Provide the [x, y] coordinate of the cell's center where the given text is located.  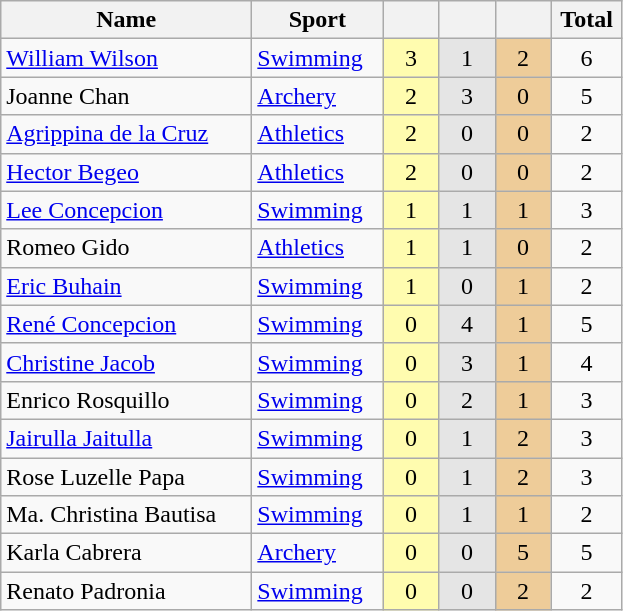
Lee Concepcion [126, 210]
Renato Padronia [126, 591]
William Wilson [126, 58]
Joanne Chan [126, 96]
Hector Begeo [126, 172]
Karla Cabrera [126, 553]
Agrippina de la Cruz [126, 134]
Ma. Christina Bautisa [126, 515]
Eric Buhain [126, 286]
René Concepcion [126, 324]
Enrico Rosquillo [126, 400]
Christine Jacob [126, 362]
Jairulla Jaitulla [126, 438]
6 [586, 58]
Sport [318, 20]
Total [586, 20]
Name [126, 20]
Romeo Gido [126, 248]
Rose Luzelle Papa [126, 477]
